Locate the cell with the specified text and output its [x, y] center coordinate. 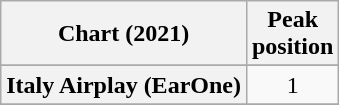
Peakposition [292, 34]
1 [292, 85]
Chart (2021) [124, 34]
Italy Airplay (EarOne) [124, 85]
